Determine the [x, y] coordinate at the center of the cell enclosing the given text.  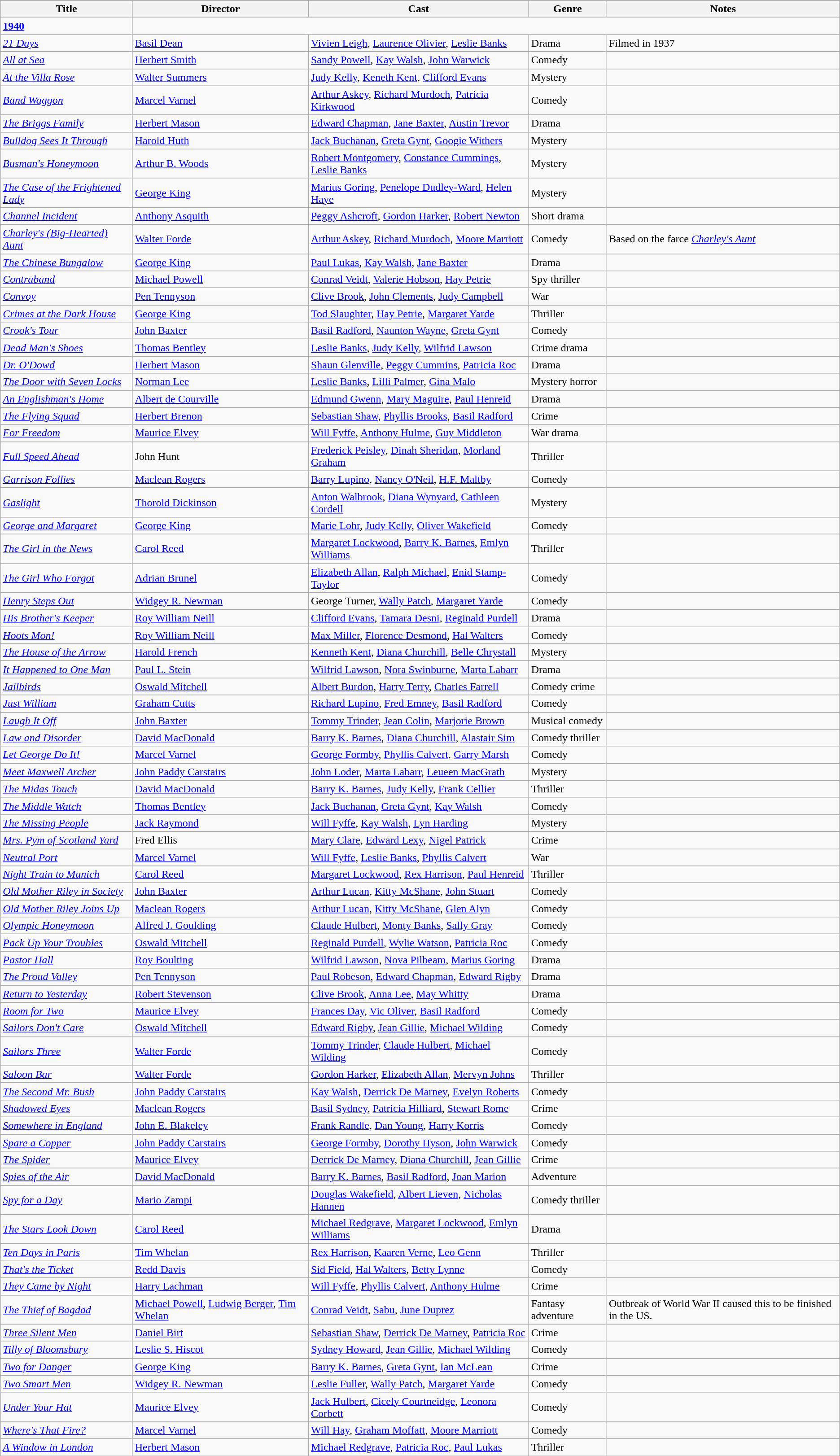
John Loder, Marta Labarr, Leueen MacGrath [418, 772]
Full Speed Ahead [66, 456]
They Came by Night [66, 1286]
Claude Hulbert, Monty Banks, Sally Gray [418, 926]
Arthur Askey, Richard Murdoch, Patricia Kirkwood [418, 101]
Arthur Lucan, Kitty McShane, John Stuart [418, 892]
Margaret Lockwood, Barry K. Barnes, Emlyn Williams [418, 548]
John Hunt [220, 456]
Walter Summers [220, 77]
Rex Harrison, Kaaren Verne, Leo Genn [418, 1252]
Paul L. Stein [220, 669]
Thorold Dickinson [220, 503]
Arthur B. Woods [220, 163]
Fred Ellis [220, 840]
Harry Lachman [220, 1286]
Basil Radford, Naunton Wayne, Greta Gynt [418, 331]
George Formby, Phyllis Calvert, Garry Marsh [418, 755]
Based on the farce Charley's Aunt [723, 239]
Leslie Banks, Lilli Palmer, Gina Malo [418, 382]
Ten Days in Paris [66, 1252]
Alfred J. Goulding [220, 926]
Reginald Purdell, Wylie Watson, Patricia Roc [418, 943]
Sailors Three [66, 1051]
The Spider [66, 1160]
That's the Ticket [66, 1269]
Jack Buchanan, Greta Gynt, Googie Withers [418, 140]
Hoots Mon! [66, 635]
Tommy Trinder, Jean Colin, Marjorie Brown [418, 721]
George Formby, Dorothy Hyson, John Warwick [418, 1143]
Michael Redgrave, Patricia Roc, Paul Lukas [418, 1447]
Two Smart Men [66, 1384]
Edward Chapman, Jane Baxter, Austin Trevor [418, 123]
Vivien Leigh, Laurence Olivier, Leslie Banks [418, 43]
Sebastian Shaw, Derrick De Marney, Patricia Roc [418, 1333]
At the Villa Rose [66, 77]
Spies of the Air [66, 1177]
Pack Up Your Troubles [66, 943]
Henry Steps Out [66, 601]
The Door with Seven Locks [66, 382]
Kay Walsh, Derrick De Marney, Evelyn Roberts [418, 1091]
Wilfrid Lawson, Nora Swinburne, Marta Labarr [418, 669]
Arthur Askey, Richard Murdoch, Moore Marriott [418, 239]
Fantasy adventure [567, 1309]
Room for Two [66, 1011]
Judy Kelly, Keneth Kent, Clifford Evans [418, 77]
Dead Man's Shoes [66, 348]
Max Miller, Florence Desmond, Hal Walters [418, 635]
Barry Lupino, Nancy O'Neil, H.F. Maltby [418, 479]
Frances Day, Vic Oliver, Basil Radford [418, 1011]
Margaret Lockwood, Rex Harrison, Paul Henreid [418, 874]
Convoy [66, 297]
Will Fyffe, Leslie Banks, Phyllis Calvert [418, 857]
The Flying Squad [66, 416]
Laugh It Off [66, 721]
Charley's (Big-Hearted) Aunt [66, 239]
Clive Brook, Anna Lee, May Whitty [418, 994]
Gordon Harker, Elizabeth Allan, Mervyn Johns [418, 1074]
Adrian Brunel [220, 578]
Basil Dean [220, 43]
Notes [723, 9]
Wilfrid Lawson, Nova Pilbeam, Marius Goring [418, 960]
Old Mother Riley in Society [66, 892]
Law and Disorder [66, 738]
Norman Lee [220, 382]
Herbert Brenon [220, 416]
Will Fyffe, Kay Walsh, Lyn Harding [418, 823]
George and Margaret [66, 525]
The Stars Look Down [66, 1229]
The Thief of Bagdad [66, 1309]
An Englishman's Home [66, 399]
21 Days [66, 43]
Tommy Trinder, Claude Hulbert, Michael Wilding [418, 1051]
Shaun Glenville, Peggy Cummins, Patricia Roc [418, 365]
Barry K. Barnes, Basil Radford, Joan Marion [418, 1177]
The Middle Watch [66, 806]
Leslie Banks, Judy Kelly, Wilfrid Lawson [418, 348]
Pastor Hall [66, 960]
Robert Montgomery, Constance Cummings, Leslie Banks [418, 163]
Old Mother Riley Joins Up [66, 909]
Anthony Asquith [220, 216]
Spy thriller [567, 280]
Conrad Veidt, Valerie Hobson, Hay Petrie [418, 280]
Adventure [567, 1177]
Barry K. Barnes, Greta Gynt, Ian McLean [418, 1367]
Director [220, 9]
Michael Powell [220, 280]
Clifford Evans, Tamara Desni, Reginald Purdell [418, 618]
Sebastian Shaw, Phyllis Brooks, Basil Radford [418, 416]
Band Waggon [66, 101]
Channel Incident [66, 216]
Frank Randle, Dan Young, Harry Korris [418, 1125]
The Case of the Frightened Lady [66, 193]
Roy Boulting [220, 960]
Shadowed Eyes [66, 1108]
The Second Mr. Bush [66, 1091]
John E. Blakeley [220, 1125]
Clive Brook, John Clements, Judy Campbell [418, 297]
Redd Davis [220, 1269]
Tod Slaughter, Hay Petrie, Margaret Yarde [418, 314]
Olympic Honeymoon [66, 926]
Contraband [66, 280]
Garrison Follies [66, 479]
The Girl Who Forgot [66, 578]
The Midas Touch [66, 789]
Edmund Gwenn, Mary Maguire, Paul Henreid [418, 399]
Arthur Lucan, Kitty McShane, Glen Alyn [418, 909]
Douglas Wakefield, Albert Lieven, Nicholas Hannen [418, 1200]
Michael Redgrave, Margaret Lockwood, Emlyn Williams [418, 1229]
Marie Lohr, Judy Kelly, Oliver Wakefield [418, 525]
Title [66, 9]
Jack Hulbert, Cicely Courtneidge, Leonora Corbett [418, 1407]
Barry K. Barnes, Judy Kelly, Frank Cellier [418, 789]
Spy for a Day [66, 1200]
Marius Goring, Penelope Dudley-Ward, Helen Haye [418, 193]
The Briggs Family [66, 123]
Crimes at the Dark House [66, 314]
Where's That Fire? [66, 1430]
For Freedom [66, 433]
Mario Zampi [220, 1200]
Graham Cutts [220, 704]
Sandy Powell, Kay Walsh, John Warwick [418, 60]
Crime drama [567, 348]
Basil Sydney, Patricia Hilliard, Stewart Rome [418, 1108]
Sydney Howard, Jean Gillie, Michael Wilding [418, 1350]
Short drama [567, 216]
War drama [567, 433]
George Turner, Wally Patch, Margaret Yarde [418, 601]
Harold Huth [220, 140]
Sid Field, Hal Walters, Betty Lynne [418, 1269]
The Girl in the News [66, 548]
1940 [66, 26]
Mystery horror [567, 382]
His Brother's Keeper [66, 618]
Meet Maxwell Archer [66, 772]
Derrick De Marney, Diana Churchill, Jean Gillie [418, 1160]
Gaslight [66, 503]
Richard Lupino, Fred Emney, Basil Radford [418, 704]
It Happened to One Man [66, 669]
Bulldog Sees It Through [66, 140]
Two for Danger [66, 1367]
Paul Robeson, Edward Chapman, Edward Rigby [418, 977]
Saloon Bar [66, 1074]
Three Silent Men [66, 1333]
The Missing People [66, 823]
Filmed in 1937 [723, 43]
Neutral Port [66, 857]
Michael Powell, Ludwig Berger, Tim Whelan [220, 1309]
Tim Whelan [220, 1252]
Paul Lukas, Kay Walsh, Jane Baxter [418, 262]
Robert Stevenson [220, 994]
Mrs. Pym of Scotland Yard [66, 840]
All at Sea [66, 60]
Return to Yesterday [66, 994]
Under Your Hat [66, 1407]
The Proud Valley [66, 977]
Let George Do It! [66, 755]
Night Train to Munich [66, 874]
Spare a Copper [66, 1143]
Jailbirds [66, 686]
Leslie Fuller, Wally Patch, Margaret Yarde [418, 1384]
Barry K. Barnes, Diana Churchill, Alastair Sim [418, 738]
Peggy Ashcroft, Gordon Harker, Robert Newton [418, 216]
Mary Clare, Edward Lexy, Nigel Patrick [418, 840]
Dr. O'Dowd [66, 365]
Somewhere in England [66, 1125]
Cast [418, 9]
Just William [66, 704]
Albert Burdon, Harry Terry, Charles Farrell [418, 686]
Will Hay, Graham Moffatt, Moore Marriott [418, 1430]
Edward Rigby, Jean Gillie, Michael Wilding [418, 1028]
A Window in London [66, 1447]
Anton Walbrook, Diana Wynyard, Cathleen Cordell [418, 503]
Busman's Honeymoon [66, 163]
The Chinese Bungalow [66, 262]
Jack Raymond [220, 823]
Conrad Veidt, Sabu, June Duprez [418, 1309]
Jack Buchanan, Greta Gynt, Kay Walsh [418, 806]
Herbert Smith [220, 60]
Albert de Courville [220, 399]
Kenneth Kent, Diana Churchill, Belle Chrystall [418, 652]
Genre [567, 9]
Tilly of Bloomsbury [66, 1350]
Comedy crime [567, 686]
Harold French [220, 652]
Daniel Birt [220, 1333]
Will Fyffe, Phyllis Calvert, Anthony Hulme [418, 1286]
Frederick Peisley, Dinah Sheridan, Morland Graham [418, 456]
Will Fyffe, Anthony Hulme, Guy Middleton [418, 433]
Musical comedy [567, 721]
Sailors Don't Care [66, 1028]
Leslie S. Hiscot [220, 1350]
Crook's Tour [66, 331]
Elizabeth Allan, Ralph Michael, Enid Stamp-Taylor [418, 578]
Outbreak of World War II caused this to be finished in the US. [723, 1309]
The House of the Arrow [66, 652]
